Pinpoint the cell where the given text exists, returning its [x, y] midpoint coordinate. 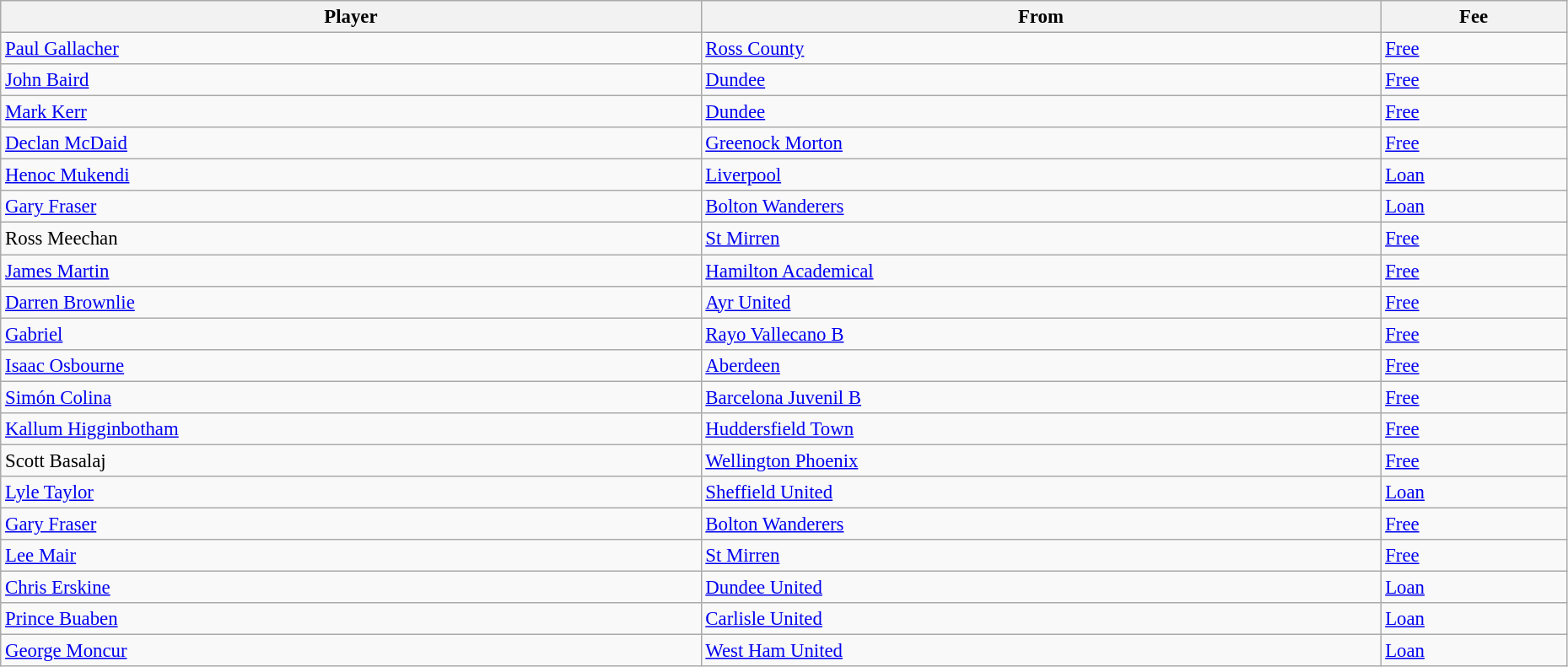
Huddersfield Town [1041, 429]
Greenock Morton [1041, 143]
Sheffield United [1041, 492]
Simón Colina [351, 397]
Declan McDaid [351, 143]
Rayo Vallecano B [1041, 334]
Gabriel [351, 334]
Lee Mair [351, 556]
From [1041, 17]
Chris Erskine [351, 588]
Mark Kerr [351, 112]
Carlisle United [1041, 619]
James Martin [351, 271]
Wellington Phoenix [1041, 460]
West Ham United [1041, 651]
George Moncur [351, 651]
Ross Meechan [351, 239]
Barcelona Juvenil B [1041, 397]
Fee [1474, 17]
Aberdeen [1041, 365]
Dundee United [1041, 588]
Paul Gallacher [351, 49]
Player [351, 17]
Henoc Mukendi [351, 175]
Ayr United [1041, 302]
Liverpool [1041, 175]
Ross County [1041, 49]
Scott Basalaj [351, 460]
Lyle Taylor [351, 492]
John Baird [351, 80]
Kallum Higginbotham [351, 429]
Isaac Osbourne [351, 365]
Darren Brownlie [351, 302]
Hamilton Academical [1041, 271]
Prince Buaben [351, 619]
